Detect which cell encompasses the target text, then output its (x, y) center coordinate. 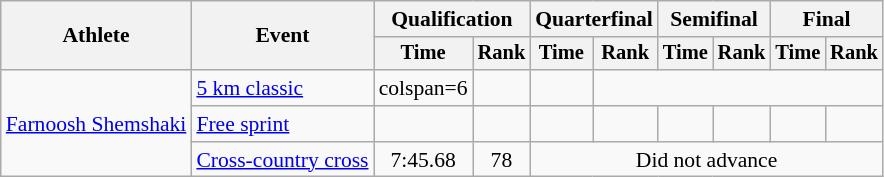
Farnoosh Shemshaki (96, 124)
Semifinal (714, 19)
Quarterfinal (594, 19)
Athlete (96, 36)
Final (826, 19)
Free sprint (282, 124)
5 km classic (282, 88)
Event (282, 36)
Qualification (452, 19)
colspan=6 (424, 88)
